Determine the (x, y) coordinate at the center of the cell enclosing the given text.  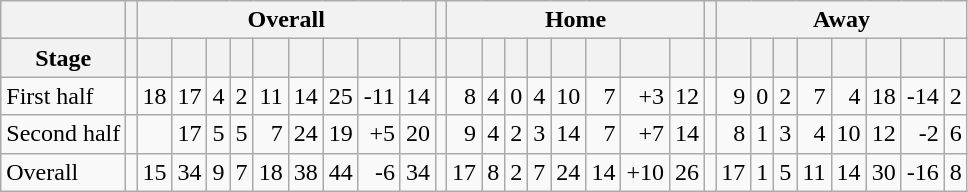
Away (842, 20)
-11 (379, 96)
+10 (646, 172)
25 (340, 96)
-2 (922, 134)
15 (154, 172)
19 (340, 134)
-6 (379, 172)
6 (956, 134)
38 (306, 172)
-16 (922, 172)
30 (884, 172)
Home (576, 20)
+3 (646, 96)
26 (688, 172)
20 (418, 134)
Second half (64, 134)
-14 (922, 96)
Stage (64, 58)
+5 (379, 134)
First half (64, 96)
+7 (646, 134)
44 (340, 172)
